Search for the cell housing the specified text and yield its [X, Y] center coordinate. 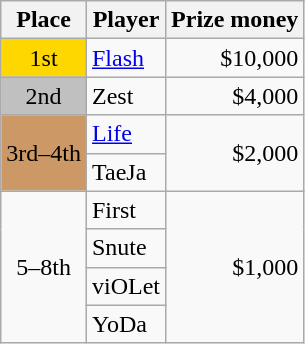
$10,000 [235, 58]
1st [44, 58]
Player [126, 20]
Prize money [235, 20]
$4,000 [235, 96]
3rd–4th [44, 153]
Snute [126, 248]
Flash [126, 58]
5–8th [44, 267]
$2,000 [235, 153]
Life [126, 134]
YoDa [126, 324]
viOLet [126, 286]
Zest [126, 96]
Place [44, 20]
$1,000 [235, 267]
2nd [44, 96]
First [126, 210]
TaeJa [126, 172]
